Scan for the cell matching the given text and deliver its [X, Y] coordinate at center. 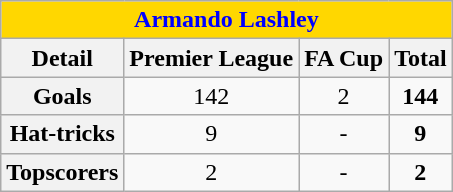
144 [421, 96]
Armando Lashley [226, 20]
Detail [62, 58]
Total [421, 58]
Hat-tricks [62, 134]
Premier League [212, 58]
142 [212, 96]
Topscorers [62, 172]
Goals [62, 96]
FA Cup [344, 58]
